Search for the cell housing the specified text and yield its (X, Y) center coordinate. 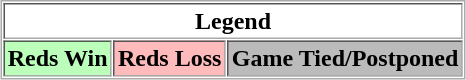
Reds Win (58, 58)
Game Tied/Postponed (344, 58)
Legend (233, 21)
Reds Loss (169, 58)
